Locate the cell with the specified text and output its (x, y) center coordinate. 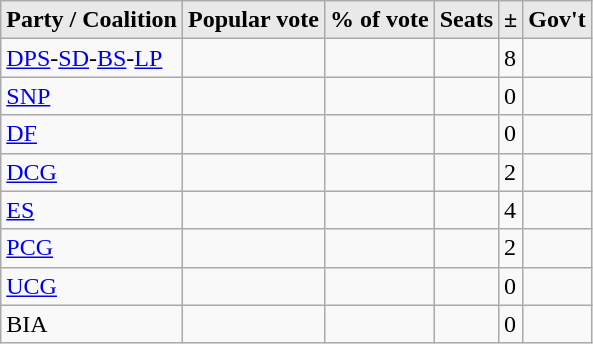
± (511, 20)
4 (511, 210)
% of vote (379, 20)
DCG (92, 172)
ES (92, 210)
Party / Coalition (92, 20)
DF (92, 134)
PCG (92, 248)
DPS-SD-BS-LP (92, 58)
Seats (466, 20)
BIA (92, 324)
UCG (92, 286)
Popular vote (253, 20)
Gov't (557, 20)
SNP (92, 96)
8 (511, 58)
